Determine the [x, y] coordinate at the center of the cell enclosing the given text.  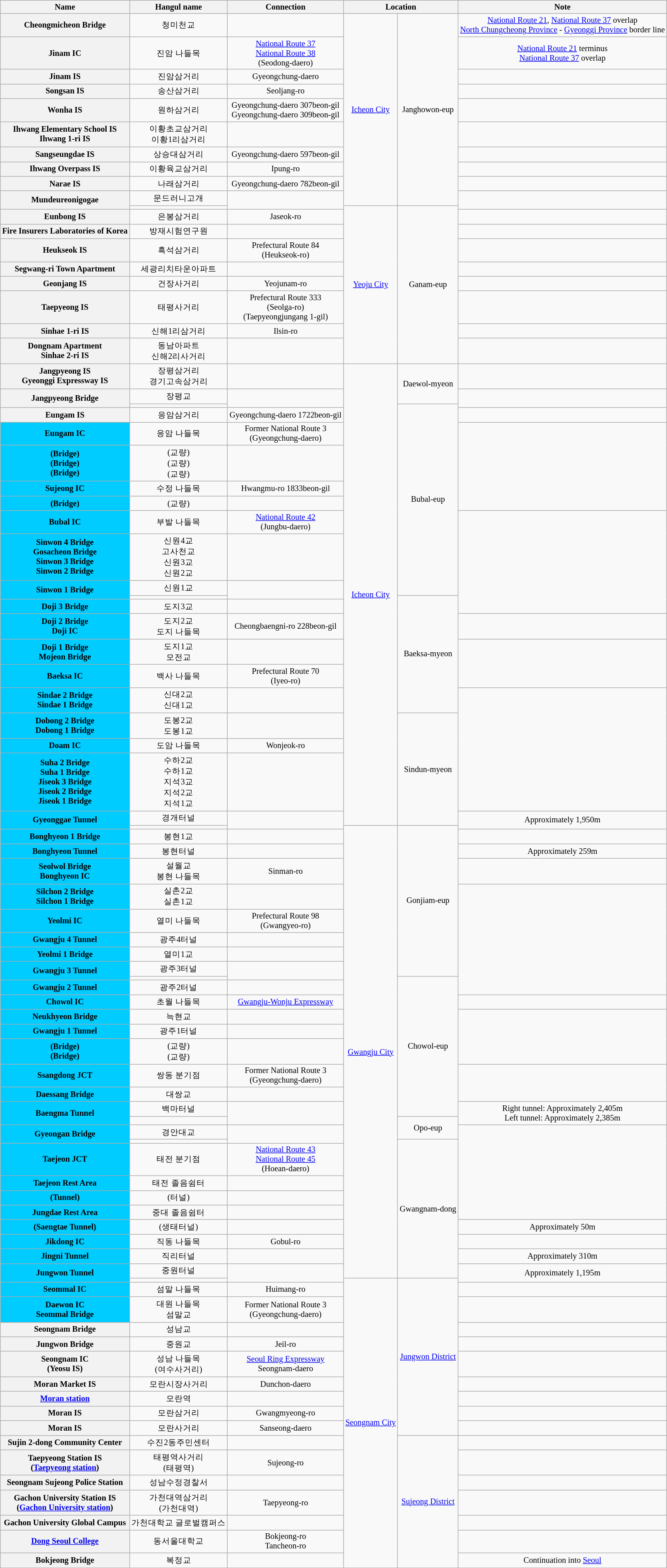
중대 졸음쉼터 [179, 1212]
Name [65, 7]
은봉삼거리 [179, 216]
Dunchon-daero [286, 1384]
태전 분기점 [179, 1159]
Sindae 2 BridgeSindae 1 Bridge [65, 700]
Segwang-ri Town Apartment [65, 269]
광주3터널 [179, 968]
Sujin 2-dong Community Center [65, 1443]
Approximately 1,195m [562, 1273]
Daewol-myeon [428, 383]
Yeoju City [371, 285]
Eungam IC [65, 434]
쌍동 분기점 [179, 1075]
세광리치타운아파트 [179, 269]
청미천교 [179, 25]
장평삼거리경기고속삼거리 [179, 376]
실촌2교실촌1교 [179, 897]
섬말 나들목 [179, 1289]
Seolwol BridgeBonghyeon IC [65, 871]
Seongnam IC(Yeosu IS) [65, 1364]
신원1교 [179, 588]
Jaseok-ro [286, 216]
Gyeongchung-daero [286, 77]
중원교 [179, 1344]
Gyeongchung-daero 782beon-gil [286, 184]
Sinman-ro [286, 871]
경안대교 [179, 1132]
Cheongmicheon Bridge [65, 25]
열미 나들목 [179, 921]
Bokjeong Bridge [65, 1560]
Taejeon JCT [65, 1159]
중원터널 [179, 1271]
Songsan IS [65, 91]
광주4터널 [179, 940]
태평사거리 [179, 307]
Jikdong IC [65, 1241]
광주1터널 [179, 1031]
동서울대학교 [179, 1541]
Prefectural Route 70(Iyeo-ro) [286, 676]
Doji 3 Bridge [65, 606]
National Route 21, National Route 37 overlapNorth Chungcheong Province - Gyeonggi Province border line [562, 25]
Jinam IC [65, 53]
Moran Market IS [65, 1384]
Doji 1 BridgeMojeon Bridge [65, 652]
Mundeureonigogae [65, 200]
Jangpyeong Bridge [65, 398]
Bubal-eup [428, 499]
Jeil-ro [286, 1344]
Jungwon District [428, 1357]
Opo-eup [428, 1128]
Jangpyeong ISGyeonggi Expressway IS [65, 376]
Gobul-ro [286, 1241]
Heukseok IS [65, 250]
Taepyeong IS [65, 307]
Seongnam City [371, 1423]
경개터널 [179, 818]
Yeolmi 1 Bridge [65, 954]
Gyeonggae Tunnel [65, 820]
가천대역삼거리(가천대역) [179, 1503]
Yeolmi IC [65, 921]
Taepyeong Station IS(Taepyeong station) [65, 1463]
동남아파트신해2리사거리 [179, 351]
Prefectural Route 84(Heukseok-ro) [286, 250]
대쌍교 [179, 1095]
대원 나들목섬말교 [179, 1309]
Ilsin-ro [286, 331]
가천대학교 글로벌캠퍼스 [179, 1522]
문드러니고개 [179, 198]
Taepyeong-ro [286, 1503]
진암 나들목 [179, 53]
Fire Insurers Laboratories of Korea [65, 232]
Sindun-myeon [428, 769]
Sujeong District [428, 1501]
Neukhyeon Bridge [65, 1016]
(Tunnel) [65, 1198]
Bonghyeon 1 Bridge [65, 837]
Gwangmyeong-ro [286, 1413]
도지2교도지 나들목 [179, 626]
Seommal IC [65, 1289]
Note [562, 7]
Sanseong-daero [286, 1428]
Seongnam Bridge [65, 1329]
Seongnam Sujeong Police Station [65, 1483]
Yeojunam-ro [286, 283]
National Route 37National Route 38(Seodong-daero) [286, 53]
Sinhae 1-ri IS [65, 331]
태평역사거리(태평역) [179, 1463]
Right tunnel: Approximately 2,405mLeft tunnel: Approximately 2,385m [562, 1113]
Hwangmu-ro 1833beon-gil [286, 489]
Moran station [65, 1399]
직리터널 [179, 1256]
Jingni Tunnel [65, 1256]
초월 나들목 [179, 1002]
신대2교신대1교 [179, 700]
Dobong 2 BridgeDobong 1 Bridge [65, 726]
도봉2교도봉1교 [179, 726]
진암삼거리 [179, 77]
Dong Seoul College [65, 1541]
모란역 [179, 1399]
Sangseungdae IS [65, 154]
Baeksa IC [65, 676]
복정교 [179, 1560]
Gonjiam-eup [428, 901]
도지1교모전교 [179, 652]
Jungdae Rest Area [65, 1212]
Huimang-ro [286, 1289]
수정 나들목 [179, 489]
Baeksa-myeon [428, 654]
응암삼거리 [179, 414]
설월교봉현 나들목 [179, 871]
Jinam IS [65, 77]
봉현1교 [179, 837]
백사 나들목 [179, 676]
Doji 2 BridgeDoji IC [65, 626]
Gyeongchung-daero 597beon-gil [286, 154]
원하삼거리 [179, 110]
Bubal IC [65, 522]
도지3교 [179, 606]
Approximately 310m [562, 1256]
직동 나들목 [179, 1241]
Bokjeong-roTancheon-ro [286, 1541]
Seoul Ring ExpresswaySeongnam-daero [286, 1364]
모란사거리 [179, 1428]
Sinwon 1 Bridge [65, 590]
Gachon University Station IS(Gachon University station) [65, 1503]
(Bridge)(Bridge) [65, 1051]
Ihwang Elementary School ISIhwang 1-ri IS [65, 134]
Continuation into Seoul [562, 1560]
(터널) [179, 1198]
Taejeon Rest Area [65, 1183]
상승대삼거리 [179, 154]
백마터널 [179, 1109]
(생태터널) [179, 1227]
Janghowon-eup [428, 109]
장평교 [179, 396]
Daessang Bridge [65, 1095]
Baengma Tunnel [65, 1113]
Bonghyeon Tunnel [65, 851]
Gwangju 3 Tunnel [65, 970]
Gwangju 2 Tunnel [65, 988]
태전 졸음쉼터 [179, 1183]
이황육교삼거리 [179, 169]
Chowol IC [65, 1002]
Approximately 259m [562, 851]
Approximately 50m [562, 1227]
Doam IC [65, 746]
Gwangju City [371, 1051]
Prefectural Route 98(Gwangyeo-ro) [286, 921]
(Bridge)(Bridge)(Bridge) [65, 463]
Gachon University Global Campus [65, 1522]
Wonha IS [65, 110]
흑석삼거리 [179, 250]
Seoljang-ro [286, 91]
응암 나들목 [179, 434]
Gwangnam-dong [428, 1209]
수진2동주민센터 [179, 1443]
(Bridge) [65, 503]
National Route 43National Route 45(Hoean-daero) [286, 1159]
송산삼거리 [179, 91]
이황초교삼거리이황1리삼거리 [179, 134]
Gwangju 4 Tunnel [65, 940]
Prefectural Route 333(Seolga-ro)(Taepyeongjungang 1-gil) [286, 307]
(교량)(교량)(교량) [179, 463]
Ganam-eup [428, 285]
신원4교고사천교신원3교신원2교 [179, 557]
Hangul name [179, 7]
수하2교수하1교지석3교지석2교지석1교 [179, 782]
Jungwon Tunnel [65, 1273]
Geonjang IS [65, 283]
National Route 42(Jungbu-daero) [286, 522]
광주2터널 [179, 988]
Gyeongchung-daero 1722beon-gil [286, 414]
Sujeong-ro [286, 1463]
Wonjeok-ro [286, 746]
Gwangju 1 Tunnel [65, 1031]
열미1교 [179, 954]
Chowol-eup [428, 1046]
Sujeong IC [65, 489]
모란시장사거리 [179, 1384]
나래삼거리 [179, 184]
Location [401, 7]
신해1리삼거리 [179, 331]
(교량) [179, 503]
Gyeongan Bridge [65, 1134]
성남 나들목(여수사거리) [179, 1364]
성남수정경찰서 [179, 1483]
Narae IS [65, 184]
(교량)(교량) [179, 1051]
부발 나들목 [179, 522]
늑현교 [179, 1016]
Sinwon 4 BridgeGosacheon BridgeSinwon 3 BridgeSinwon 2 Bridge [65, 557]
(Saengtae Tunnel) [65, 1227]
Approximately 1,950m [562, 820]
Ipung-ro [286, 169]
Jungwon Bridge [65, 1344]
봉현터널 [179, 851]
Daewon ICSeommal Bridge [65, 1309]
Suha 2 BridgeSuha 1 BridgeJiseok 3 BridgeJiseok 2 BridgeJiseok 1 Bridge [65, 782]
Eungam IS [65, 414]
Dongnam ApartmentSinhae 2-ri IS [65, 351]
Ihwang Overpass IS [65, 169]
성남교 [179, 1329]
도암 나들목 [179, 746]
National Route 21 terminusNational Route 37 overlap [562, 53]
모란삼거리 [179, 1413]
Eunbong IS [65, 216]
Ssangdong JCT [65, 1075]
Gyeongchung-daero 307beon-gilGyeongchung-daero 309beon-gil [286, 110]
Gwangju-Wonju Expressway [286, 1002]
Silchon 2 BridgeSilchon 1 Bridge [65, 897]
건장사거리 [179, 283]
Connection [286, 7]
방재시험연구원 [179, 232]
Cheongbaengni-ro 228beon-gil [286, 626]
